Locate the cell with the specified text and output its (x, y) center coordinate. 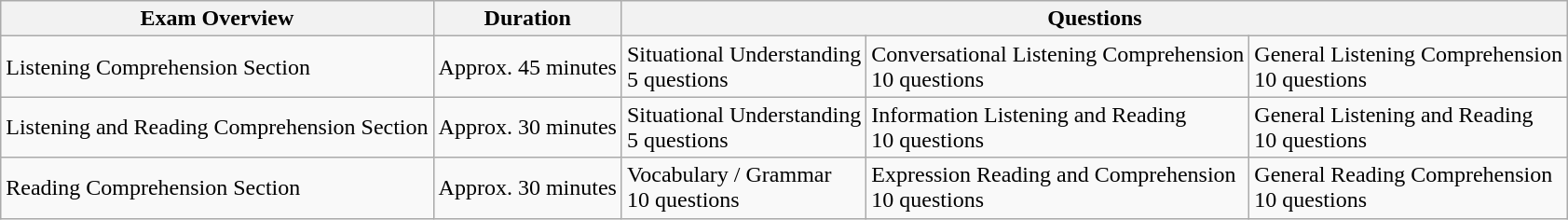
Questions (1094, 19)
Approx. 45 minutes (527, 67)
Listening and Reading Comprehension Section (217, 127)
Exam Overview (217, 19)
General Reading Comprehension10 questions (1409, 188)
General Listening Comprehension10 questions (1409, 67)
Conversational Listening Comprehension10 questions (1058, 67)
Information Listening and Reading10 questions (1058, 127)
Expression Reading and Comprehension10 questions (1058, 188)
General Listening and Reading10 questions (1409, 127)
Listening Comprehension Section (217, 67)
Reading Comprehension Section (217, 188)
Vocabulary / Grammar10 questions (743, 188)
Duration (527, 19)
